Extract the [X, Y] coordinate from the center of the cell holding the provided text.  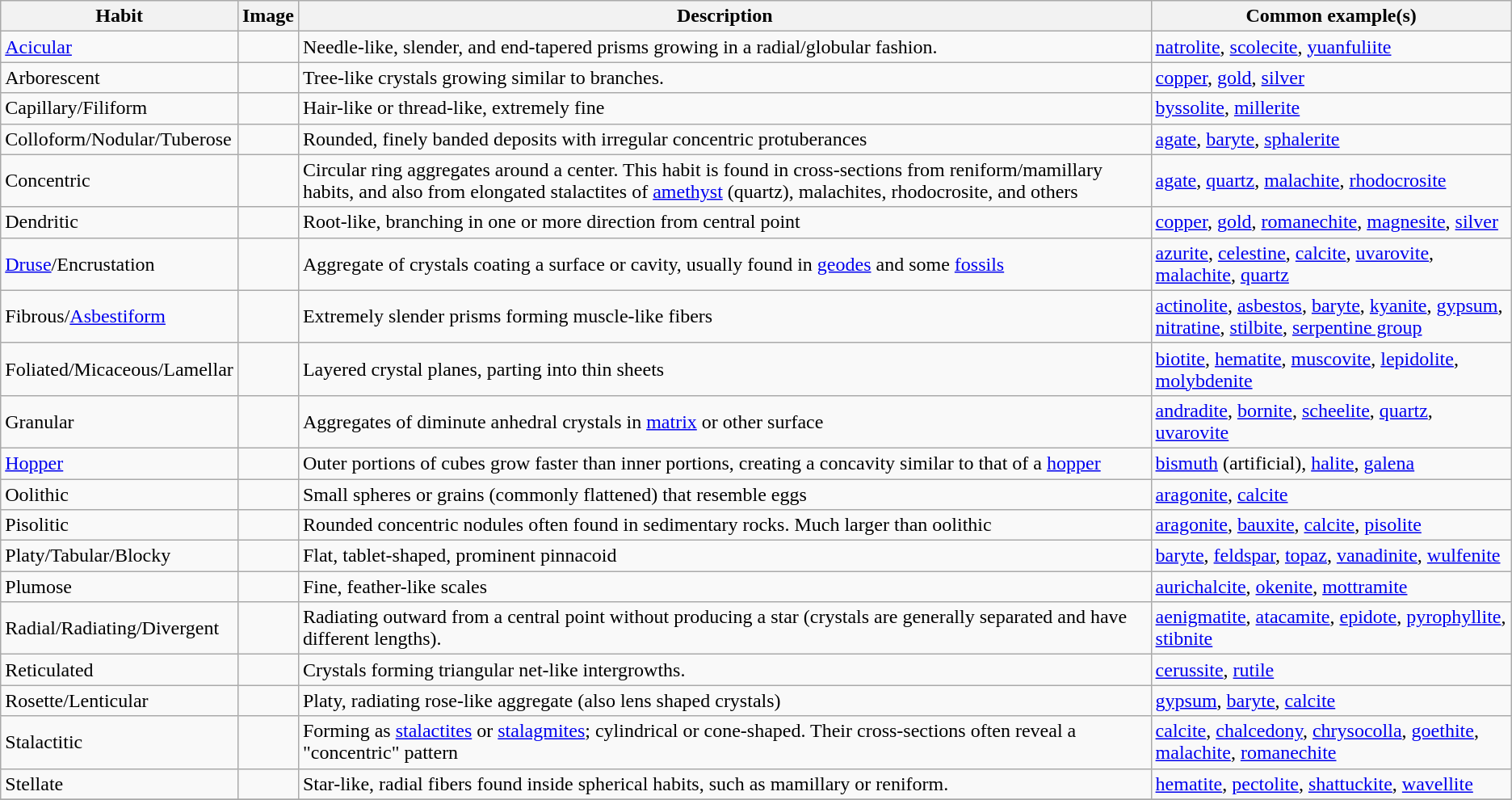
Reticulated [120, 670]
aragonite, bauxite, calcite, pisolite [1331, 525]
Fibrous/Asbestiform [120, 317]
Outer portions of cubes grow faster than inner portions, creating a concavity similar to that of a hopper [724, 463]
Needle-like, slender, and end-tapered prisms growing in a radial/globular fashion. [724, 47]
Radiating outward from a central point without producing a star (crystals are generally separated and have different lengths). [724, 629]
Star-like, radial fibers found inside spherical habits, such as mamillary or reniform. [724, 784]
Aggregates of diminute anhedral crystals in matrix or other surface [724, 422]
Rounded, finely banded deposits with irregular concentric protuberances [724, 139]
andradite, bornite, scheelite, quartz, uvarovite [1331, 422]
Description [724, 16]
Common example(s) [1331, 16]
Pisolitic [120, 525]
Capillary/Filiform [120, 108]
Radial/Radiating/Divergent [120, 629]
Rounded concentric nodules often found in sedimentary rocks. Much larger than oolithic [724, 525]
aenigmatite, atacamite, epidote, pyrophyllite, stibnite [1331, 629]
calcite, chalcedony, chrysocolla, goethite, malachite, romanechite [1331, 742]
azurite, celestine, calcite, uvarovite, malachite, quartz [1331, 263]
Colloform/Nodular/Tuberose [120, 139]
Arborescent [120, 78]
Forming as stalactites or stalagmites; cylindrical or cone-shaped. Their cross-sections often reveal a "concentric" pattern [724, 742]
Platy, radiating rose-like aggregate (also lens shaped crystals) [724, 701]
Plumose [120, 587]
agate, quartz, malachite, rhodocrosite [1331, 181]
Oolithic [120, 494]
Druse/Encrustation [120, 263]
Root-like, branching in one or more direction from central point [724, 222]
Hair-like or thread-like, extremely fine [724, 108]
aurichalcite, okenite, mottramite [1331, 587]
agate, baryte, sphalerite [1331, 139]
Small spheres or grains (commonly flattened) that resemble eggs [724, 494]
copper, gold, romanechite, magnesite, silver [1331, 222]
Aggregate of crystals coating a surface or cavity, usually found in geodes and some fossils [724, 263]
Stellate [120, 784]
cerussite, rutile [1331, 670]
Rosette/Lenticular [120, 701]
biotite, hematite, muscovite, lepidolite, molybdenite [1331, 368]
Concentric [120, 181]
Hopper [120, 463]
Layered crystal planes, parting into thin sheets [724, 368]
gypsum, baryte, calcite [1331, 701]
Stalactitic [120, 742]
Extremely slender prisms forming muscle-like fibers [724, 317]
Dendritic [120, 222]
byssolite, millerite [1331, 108]
Image [268, 16]
copper, gold, silver [1331, 78]
Granular [120, 422]
Platy/Tabular/Blocky [120, 556]
baryte, feldspar, topaz, vanadinite, wulfenite [1331, 556]
Habit [120, 16]
Foliated/Micaceous/Lamellar [120, 368]
Acicular [120, 47]
bismuth (artificial), halite, galena [1331, 463]
aragonite, calcite [1331, 494]
Tree-like crystals growing similar to branches. [724, 78]
natrolite, scolecite, yuanfuliite [1331, 47]
Fine, feather-like scales [724, 587]
actinolite, asbestos, baryte, kyanite, gypsum, nitratine, stilbite, serpentine group [1331, 317]
Flat, tablet-shaped, prominent pinnacoid [724, 556]
Crystals forming triangular net-like intergrowths. [724, 670]
hematite, pectolite, shattuckite, wavellite [1331, 784]
